Capture the cell that displays the provided text and extract its (x, y) central coordinate. 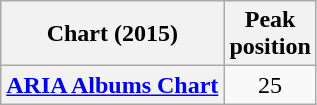
Chart (2015) (112, 34)
ARIA Albums Chart (112, 85)
25 (270, 85)
Peakposition (270, 34)
